Capture the cell that displays the provided text and extract its (X, Y) central coordinate. 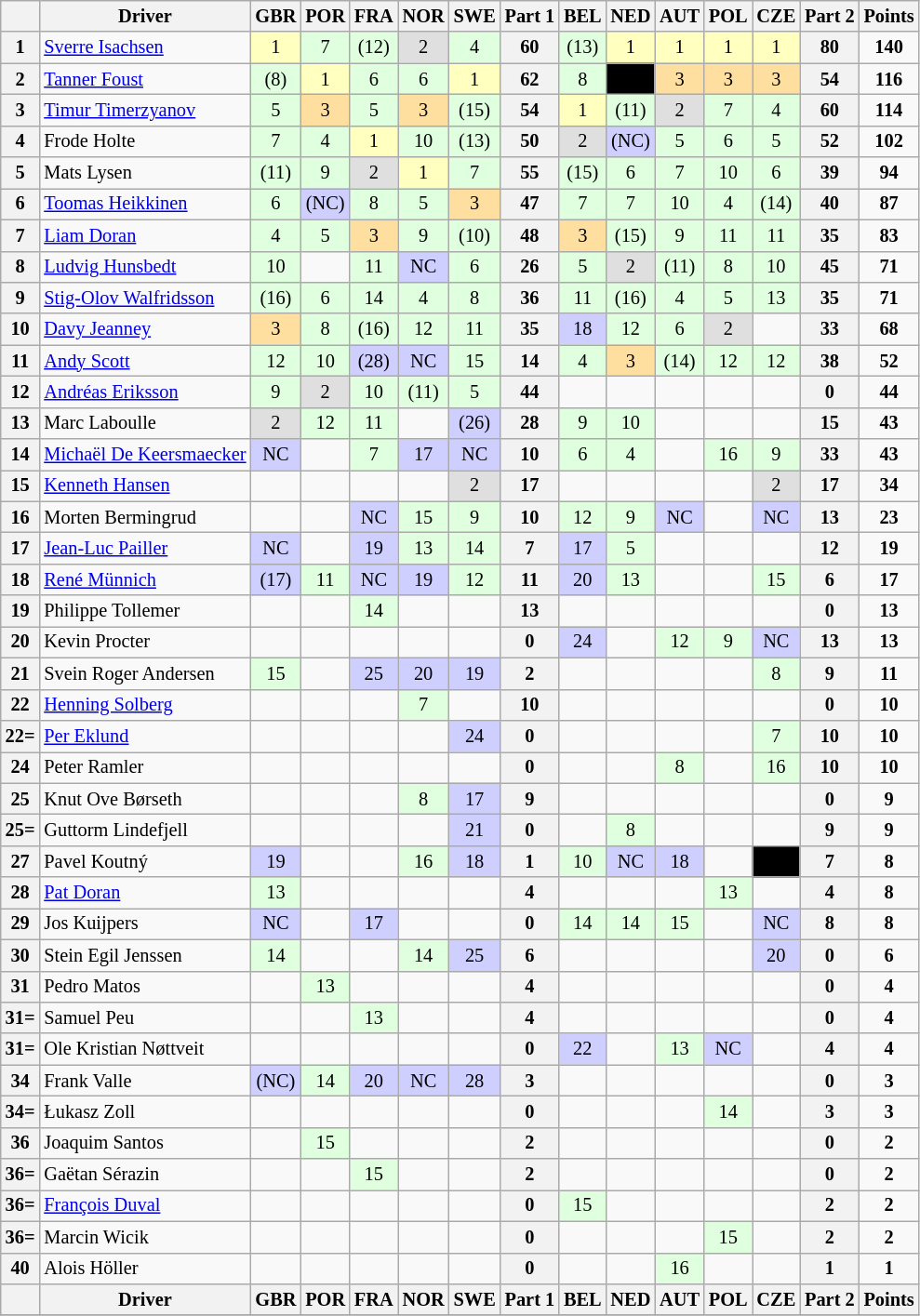
Ole Kristian Nøttveit (145, 1049)
Samuel Peu (145, 1017)
Timur Timerzyanov (145, 110)
47 (530, 204)
René Münnich (145, 579)
(8) (275, 79)
39 (830, 173)
94 (889, 173)
87 (889, 204)
55 (530, 173)
Guttorm Lindefjell (145, 830)
Ludvig Hunsbedt (145, 267)
80 (830, 47)
50 (530, 141)
Joaquim Santos (145, 1143)
31 (20, 987)
Stig-Olov Walfridsson (145, 298)
(17) (275, 579)
83 (889, 235)
45 (830, 267)
Marcin Wicik (145, 1237)
Andréas Eriksson (145, 392)
Pavel Koutný (145, 861)
22= (20, 736)
(12) (374, 47)
Mats Lysen (145, 173)
Tanner Foust (145, 79)
Pedro Matos (145, 987)
Pat Doran (145, 893)
34= (20, 1111)
Kevin Procter (145, 642)
Jos Kuijpers (145, 924)
114 (889, 110)
Philippe Tollemer (145, 611)
Frank Valle (145, 1081)
Andy Scott (145, 361)
(26) (474, 423)
Davy Jeanney (145, 329)
25= (20, 830)
Łukasz Zoll (145, 1111)
48 (530, 235)
30 (20, 955)
Alois Höller (145, 1269)
Svein Roger Andersen (145, 673)
François Duval (145, 1205)
Stein Egil Jenssen (145, 955)
Frode Holte (145, 141)
(28) (374, 361)
Morten Bermingrud (145, 517)
116 (889, 79)
102 (889, 141)
140 (889, 47)
26 (530, 267)
(10) (474, 235)
Michaël De Keersmaecker (145, 455)
38 (830, 361)
Toomas Heikkinen (145, 204)
Peter Ramler (145, 767)
Gaëtan Sérazin (145, 1175)
Henning Solberg (145, 705)
Sverre Isachsen (145, 47)
68 (889, 329)
Knut Ove Børseth (145, 799)
27 (20, 861)
Per Eklund (145, 736)
29 (20, 924)
23 (889, 517)
Kenneth Hansen (145, 485)
Marc Laboulle (145, 423)
Jean-Luc Pailler (145, 548)
62 (530, 79)
Liam Doran (145, 235)
